Detect which cell encompasses the target text, then output its (X, Y) center coordinate. 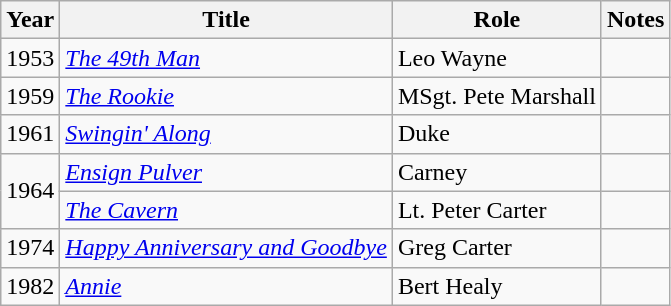
Duke (496, 134)
Swingin' Along (226, 134)
The Cavern (226, 210)
Ensign Pulver (226, 172)
1964 (30, 191)
Happy Anniversary and Goodbye (226, 248)
Notes (635, 20)
1959 (30, 96)
Carney (496, 172)
Year (30, 20)
1961 (30, 134)
Title (226, 20)
1982 (30, 286)
Greg Carter (496, 248)
Role (496, 20)
Leo Wayne (496, 58)
Bert Healy (496, 286)
Lt. Peter Carter (496, 210)
Annie (226, 286)
1974 (30, 248)
The 49th Man (226, 58)
The Rookie (226, 96)
MSgt. Pete Marshall (496, 96)
1953 (30, 58)
